Output the (x, y) coordinate of the center of the cell containing the given text.  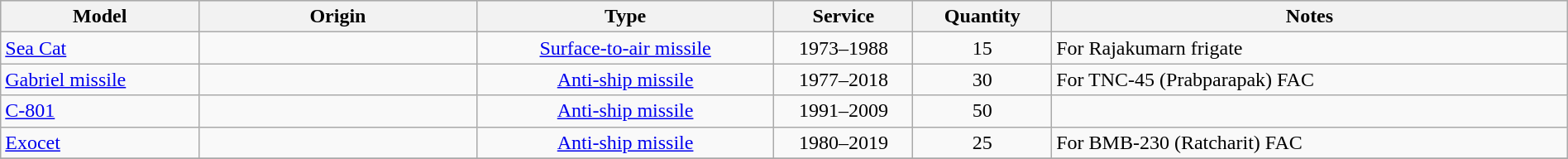
Gabriel missile (100, 79)
Origin (338, 17)
Surface-to-air missile (625, 48)
1991–2009 (844, 111)
1977–2018 (844, 79)
For TNC-45 (Prabparapak) FAC (1310, 79)
For Rajakumarn frigate (1310, 48)
25 (982, 142)
Type (625, 17)
Exocet (100, 142)
Notes (1310, 17)
30 (982, 79)
Sea Cat (100, 48)
For BMB-230 (Ratcharit) FAC (1310, 142)
Service (844, 17)
15 (982, 48)
Quantity (982, 17)
50 (982, 111)
1973–1988 (844, 48)
Model (100, 17)
C-801 (100, 111)
1980–2019 (844, 142)
